Identify which cell holds the provided text, then report its (x, y) central coordinate. 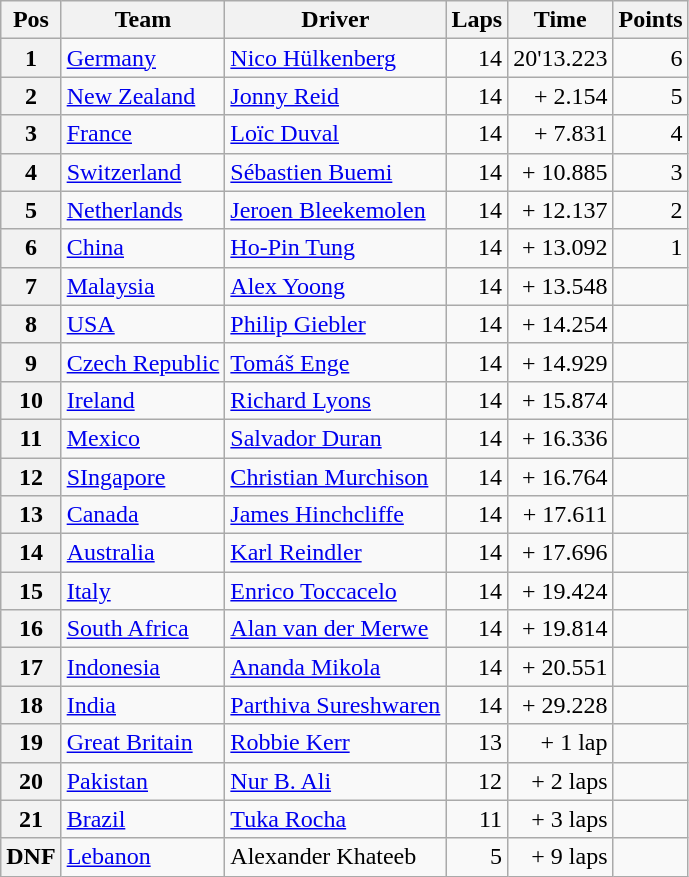
+ 16.764 (560, 477)
19 (31, 743)
Great Britain (143, 743)
Ananda Mikola (336, 667)
+ 29.228 (560, 705)
+ 10.885 (560, 172)
Netherlands (143, 210)
+ 14.254 (560, 324)
8 (31, 324)
Richard Lyons (336, 400)
+ 12.137 (560, 210)
Australia (143, 553)
Enrico Toccacelo (336, 591)
James Hinchcliffe (336, 515)
Switzerland (143, 172)
Christian Murchison (336, 477)
+ 15.874 (560, 400)
Ho-Pin Tung (336, 248)
Salvador Duran (336, 438)
+ 1 lap (560, 743)
+ 3 laps (560, 819)
Alan van der Merwe (336, 629)
China (143, 248)
Loïc Duval (336, 134)
Mexico (143, 438)
+ 2 laps (560, 781)
18 (31, 705)
+ 14.929 (560, 362)
Philip Giebler (336, 324)
Nico Hülkenberg (336, 58)
Laps (477, 20)
20 (31, 781)
Indonesia (143, 667)
Karl Reindler (336, 553)
Lebanon (143, 857)
Team (143, 20)
15 (31, 591)
Jeroen Bleekemolen (336, 210)
20'13.223 (560, 58)
Alex Yoong (336, 286)
DNF (31, 857)
10 (31, 400)
New Zealand (143, 96)
Ireland (143, 400)
USA (143, 324)
+ 13.092 (560, 248)
Tuka Rocha (336, 819)
India (143, 705)
France (143, 134)
Tomáš Enge (336, 362)
+ 9 laps (560, 857)
Nur B. Ali (336, 781)
Pos (31, 20)
+ 7.831 (560, 134)
SIngapore (143, 477)
+ 2.154 (560, 96)
Sébastien Buemi (336, 172)
Czech Republic (143, 362)
Italy (143, 591)
+ 16.336 (560, 438)
16 (31, 629)
21 (31, 819)
17 (31, 667)
Robbie Kerr (336, 743)
Canada (143, 515)
+ 17.696 (560, 553)
+ 20.551 (560, 667)
+ 19.424 (560, 591)
7 (31, 286)
Brazil (143, 819)
Points (650, 20)
Germany (143, 58)
Jonny Reid (336, 96)
Parthiva Sureshwaren (336, 705)
Pakistan (143, 781)
9 (31, 362)
Time (560, 20)
+ 17.611 (560, 515)
+ 19.814 (560, 629)
Malaysia (143, 286)
Driver (336, 20)
Alexander Khateeb (336, 857)
South Africa (143, 629)
+ 13.548 (560, 286)
